Detect which cell encompasses the target text, then output its (X, Y) center coordinate. 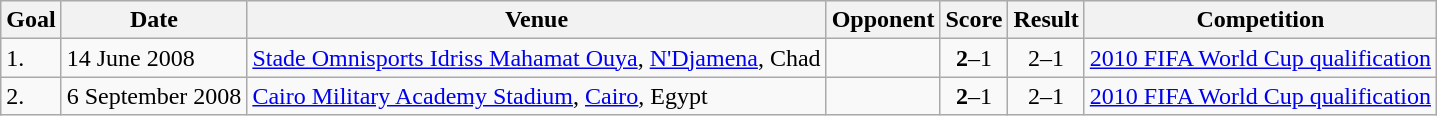
Cairo Military Academy Stadium, Cairo, Egypt (536, 96)
Date (154, 20)
Competition (1260, 20)
6 September 2008 (154, 96)
Score (974, 20)
14 June 2008 (154, 58)
Result (1046, 20)
2. (31, 96)
1. (31, 58)
Stade Omnisports Idriss Mahamat Ouya, N'Djamena, Chad (536, 58)
Goal (31, 20)
Opponent (883, 20)
Venue (536, 20)
